Locate the cell with the specified text and output its [X, Y] center coordinate. 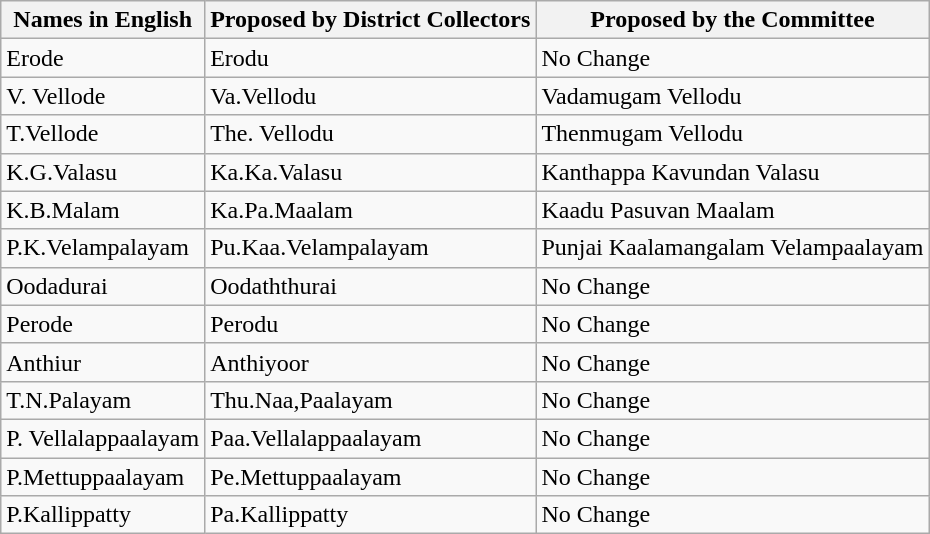
Erodu [370, 58]
Oodaththurai [370, 286]
P.Mettuppaalayam [103, 477]
Va.Vellodu [370, 96]
T.Vellode [103, 134]
T.N.Palayam [103, 400]
Vadamugam Vellodu [732, 96]
Anthiyoor [370, 362]
V. Vellode [103, 96]
Perode [103, 324]
Punjai Kaalamangalam Velampaalayam [732, 248]
P.K.Velampalayam [103, 248]
Ka.Ka.Valasu [370, 172]
Paa.Vellalappaalayam [370, 438]
Ka.Pa.Maalam [370, 210]
Proposed by District Collectors [370, 20]
K.G.Valasu [103, 172]
Thu.Naa,Paalayam [370, 400]
Kaadu Pasuvan Maalam [732, 210]
Pa.Kallippatty [370, 515]
Kanthappa Kavundan Valasu [732, 172]
P.Kallippatty [103, 515]
Pu.Kaa.Velampalayam [370, 248]
Oodadurai [103, 286]
Names in English [103, 20]
Perodu [370, 324]
K.B.Malam [103, 210]
Thenmugam Vellodu [732, 134]
Erode [103, 58]
P. Vellalappaalayam [103, 438]
Pe.Mettuppaalayam [370, 477]
Anthiur [103, 362]
The. Vellodu [370, 134]
Proposed by the Committee [732, 20]
